Provide the (X, Y) coordinate of the cell's center where the given text is located.  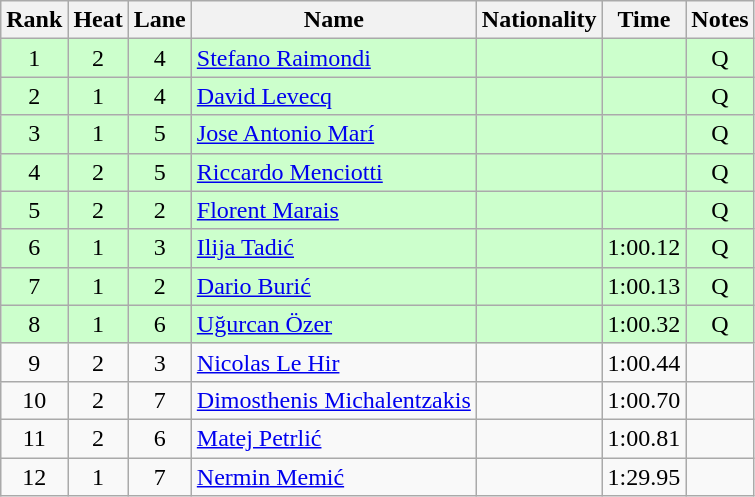
11 (34, 438)
Name (334, 20)
Time (644, 20)
1:00.12 (644, 248)
1:00.81 (644, 438)
Nationality (539, 20)
Ilija Tadić (334, 248)
Nicolas Le Hir (334, 362)
8 (34, 324)
12 (34, 477)
Matej Petrlić (334, 438)
Dimosthenis Michalentzakis (334, 400)
1:00.70 (644, 400)
9 (34, 362)
Dario Burić (334, 286)
Lane (160, 20)
1:29.95 (644, 477)
1:00.44 (644, 362)
1:00.32 (644, 324)
Uğurcan Özer (334, 324)
Stefano Raimondi (334, 58)
Heat (98, 20)
Nermin Memić (334, 477)
David Levecq (334, 96)
Jose Antonio Marí (334, 134)
Rank (34, 20)
Notes (720, 20)
Riccardo Menciotti (334, 172)
Florent Marais (334, 210)
1:00.13 (644, 286)
10 (34, 400)
